Output the [x, y] coordinate of the center of the cell containing the given text.  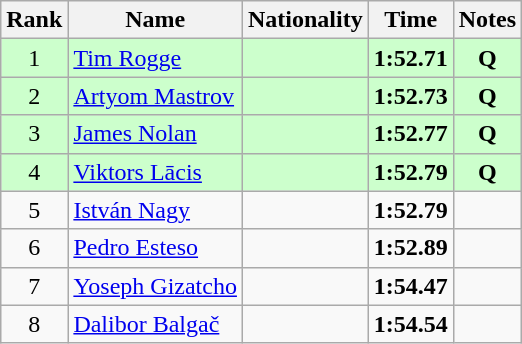
3 [34, 134]
2 [34, 96]
James Nolan [156, 134]
Dalibor Balgač [156, 324]
Nationality [305, 20]
7 [34, 286]
8 [34, 324]
István Nagy [156, 210]
1:52.77 [410, 134]
Notes [487, 20]
Rank [34, 20]
Tim Rogge [156, 58]
4 [34, 172]
1:52.71 [410, 58]
Pedro Esteso [156, 248]
Name [156, 20]
1:52.89 [410, 248]
5 [34, 210]
Yoseph Gizatcho [156, 286]
Time [410, 20]
6 [34, 248]
1:54.54 [410, 324]
1:54.47 [410, 286]
Artyom Mastrov [156, 96]
1:52.73 [410, 96]
Viktors Lācis [156, 172]
1 [34, 58]
